Output the (x, y) coordinate of the center of the cell containing the given text.  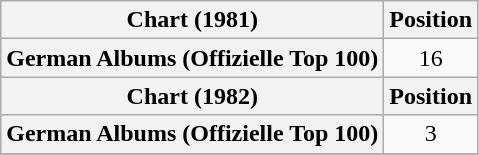
16 (431, 58)
Chart (1981) (192, 20)
3 (431, 134)
Chart (1982) (192, 96)
